From the cell containing the given text, extract its center point as [x, y] coordinate. 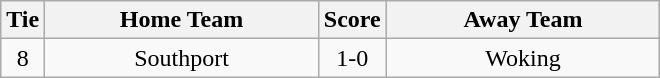
1-0 [352, 58]
Home Team [182, 20]
8 [23, 58]
Score [352, 20]
Tie [23, 20]
Southport [182, 58]
Woking [523, 58]
Away Team [523, 20]
